Return [x, y] of the center of cell containing provided text 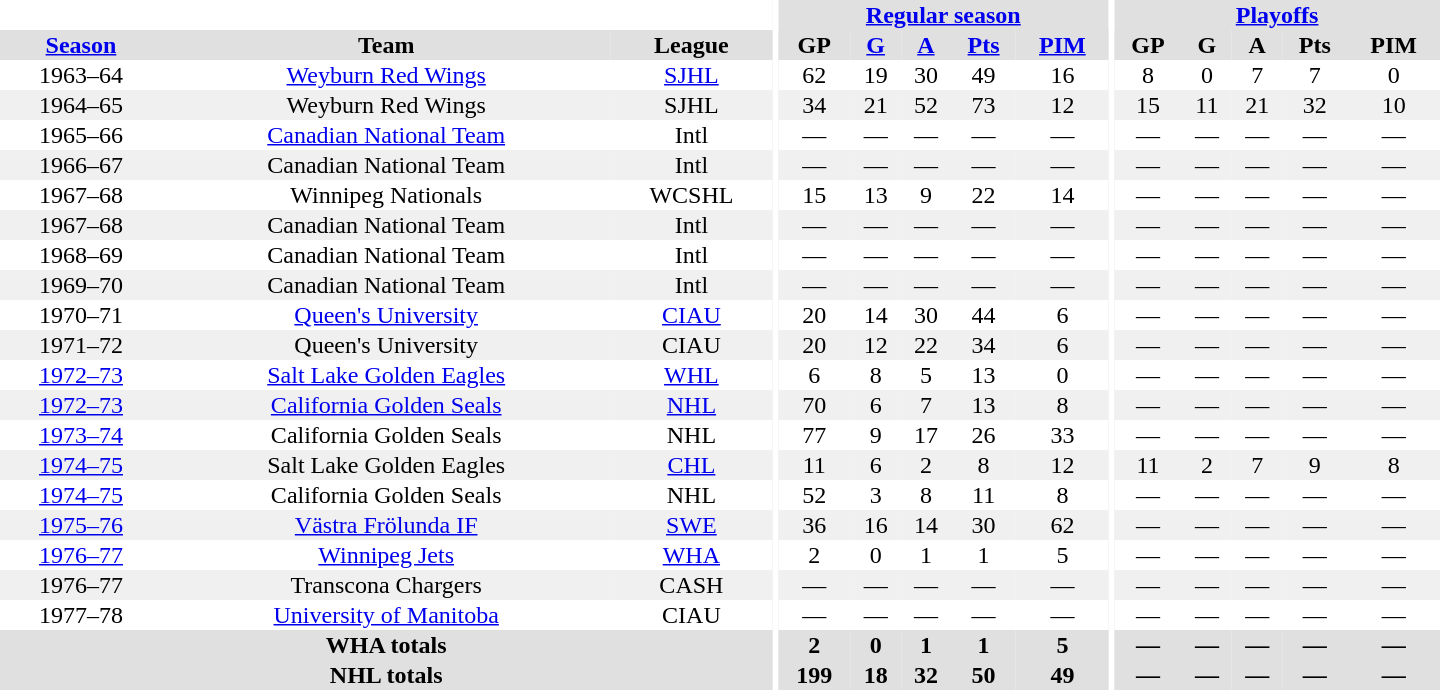
73 [984, 105]
Regular season [944, 15]
17 [926, 435]
1971–72 [81, 345]
1977–78 [81, 615]
WHA totals [386, 645]
19 [876, 75]
SWE [691, 525]
36 [814, 525]
Winnipeg Jets [386, 555]
WHL [691, 375]
CHL [691, 465]
University of Manitoba [386, 615]
26 [984, 435]
1964–65 [81, 105]
Transcona Chargers [386, 585]
18 [876, 675]
Playoffs [1277, 15]
Winnipeg Nationals [386, 195]
1965–66 [81, 135]
50 [984, 675]
League [691, 45]
1970–71 [81, 315]
CASH [691, 585]
1968–69 [81, 255]
1973–74 [81, 435]
Team [386, 45]
1975–76 [81, 525]
1969–70 [81, 285]
77 [814, 435]
3 [876, 495]
1966–67 [81, 165]
33 [1062, 435]
1963–64 [81, 75]
NHL totals [386, 675]
WHA [691, 555]
10 [1394, 105]
Season [81, 45]
44 [984, 315]
WCSHL [691, 195]
Västra Frölunda IF [386, 525]
70 [814, 405]
199 [814, 675]
